Scan for the cell matching the given text and deliver its (x, y) coordinate at center. 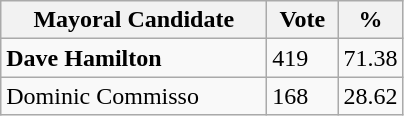
Dave Hamilton (134, 58)
71.38 (370, 58)
Mayoral Candidate (134, 20)
419 (302, 58)
168 (302, 96)
Dominic Commisso (134, 96)
Vote (302, 20)
28.62 (370, 96)
% (370, 20)
